For the text-containing cell, return its midpoint in [X, Y] coordinate format. 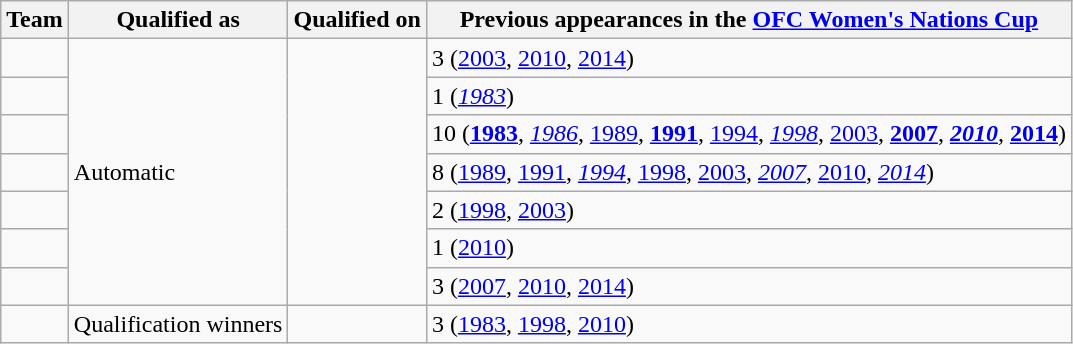
Automatic [178, 172]
3 (2007, 2010, 2014) [748, 286]
Qualification winners [178, 324]
Team [35, 20]
Qualified as [178, 20]
Previous appearances in the OFC Women's Nations Cup [748, 20]
3 (2003, 2010, 2014) [748, 58]
1 (1983) [748, 96]
1 (2010) [748, 248]
2 (1998, 2003) [748, 210]
8 (1989, 1991, 1994, 1998, 2003, 2007, 2010, 2014) [748, 172]
Qualified on [357, 20]
3 (1983, 1998, 2010) [748, 324]
10 (1983, 1986, 1989, 1991, 1994, 1998, 2003, 2007, 2010, 2014) [748, 134]
